Capture the cell that displays the provided text and extract its [x, y] central coordinate. 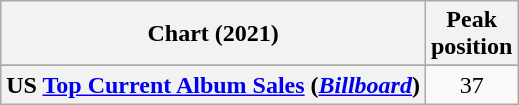
37 [471, 85]
Chart (2021) [214, 34]
Peak position [471, 34]
US Top Current Album Sales (Billboard) [214, 85]
